Identify which cell holds the provided text, then report its (x, y) central coordinate. 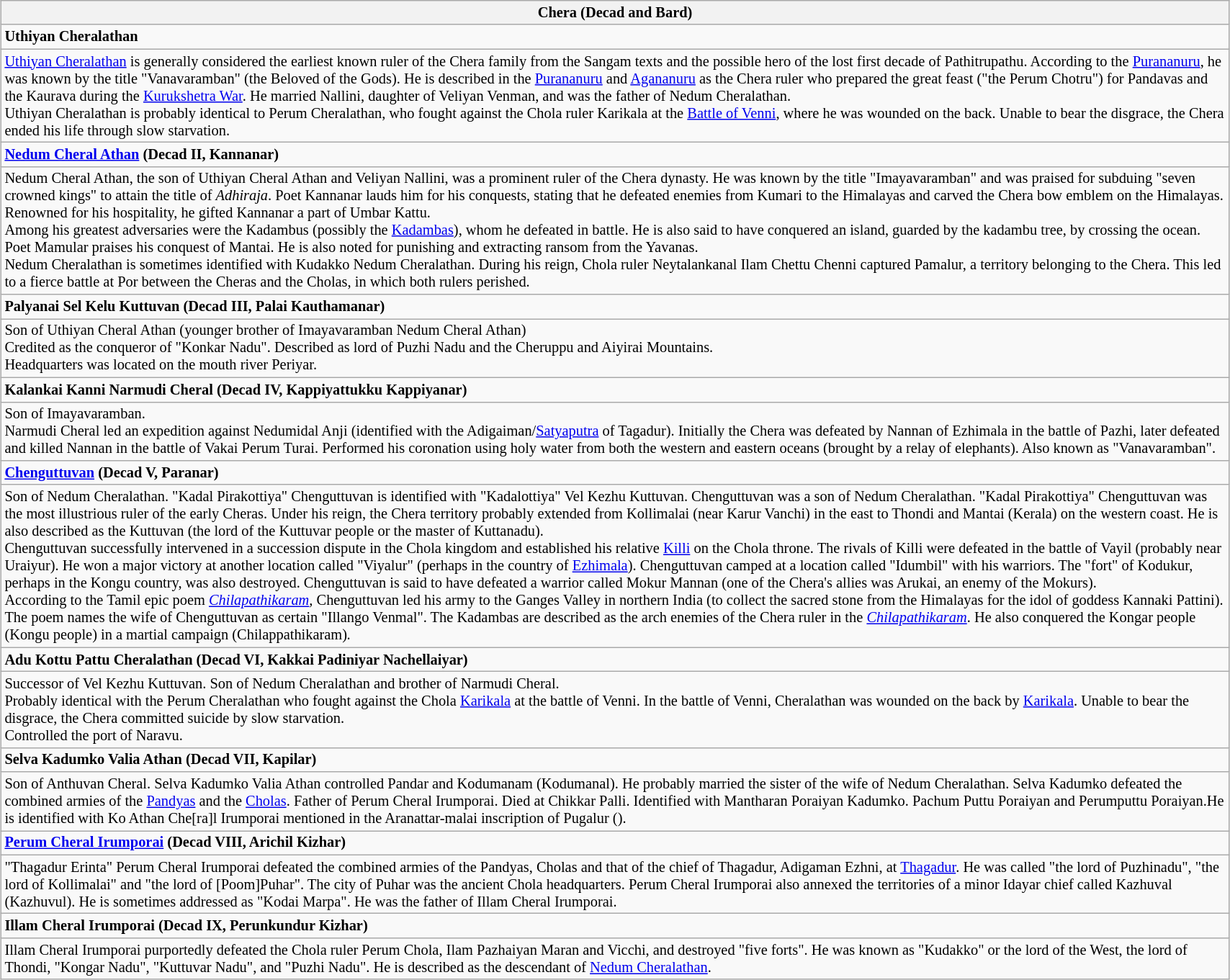
Adu Kottu Pattu Cheralathan (Decad VI, Kakkai Padiniyar Nachellaiyar) (615, 660)
Selva Kadumko Valia Athan (Decad VII, Kapilar) (615, 760)
Illam Cheral Irumporai (Decad IX, Perunkundur Kizhar) (615, 925)
Palyanai Sel Kelu Kuttuvan (Decad III, Palai Kauthamanar) (615, 307)
Nedum Cheral Athan (Decad II, Kannanar) (615, 154)
Kalankai Kanni Narmudi Cheral (Decad IV, Kappiyattukku Kappiyanar) (615, 390)
Perum Cheral Irumporai (Decad VIII, Arichil Kizhar) (615, 842)
Uthiyan Cheralathan (615, 37)
Chenguttuvan (Decad V, Paranar) (615, 472)
Chera (Decad and Bard) (615, 12)
